Detect which cell encompasses the target text, then output its (x, y) center coordinate. 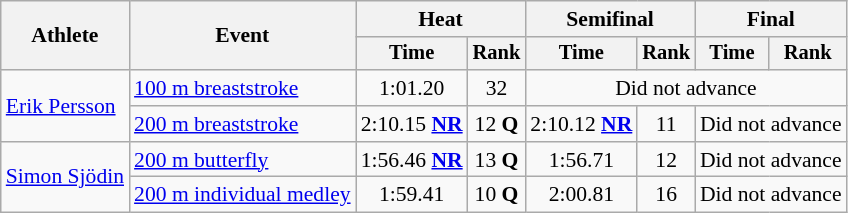
Erik Persson (65, 106)
Simon Sjödin (65, 178)
200 m breaststroke (242, 124)
Semifinal (610, 19)
Event (242, 36)
1:01.20 (412, 88)
Heat (441, 19)
200 m individual medley (242, 195)
1:56.71 (581, 160)
16 (666, 195)
12 (666, 160)
200 m butterfly (242, 160)
Final (771, 19)
1:56.46 NR (412, 160)
2:10.12 NR (581, 124)
32 (497, 88)
13 Q (497, 160)
100 m breaststroke (242, 88)
10 Q (497, 195)
11 (666, 124)
2:10.15 NR (412, 124)
Athlete (65, 36)
2:00.81 (581, 195)
12 Q (497, 124)
1:59.41 (412, 195)
